Scan for the cell matching the given text and deliver its [x, y] coordinate at center. 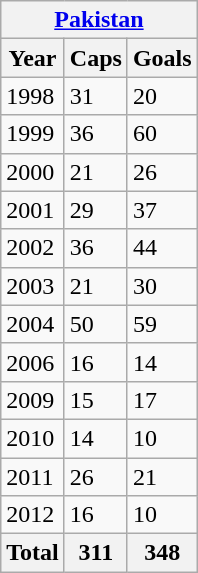
2004 [33, 324]
50 [96, 324]
Caps [96, 58]
60 [162, 134]
44 [162, 248]
Year [33, 58]
20 [162, 96]
2002 [33, 248]
2012 [33, 515]
2011 [33, 477]
37 [162, 210]
348 [162, 553]
30 [162, 286]
2000 [33, 172]
Total [33, 553]
311 [96, 553]
59 [162, 324]
2006 [33, 362]
31 [96, 96]
17 [162, 400]
15 [96, 400]
2003 [33, 286]
1998 [33, 96]
2009 [33, 400]
2010 [33, 438]
2001 [33, 210]
Goals [162, 58]
1999 [33, 134]
Pakistan [99, 20]
29 [96, 210]
